For the text-containing cell, return its midpoint in (X, Y) coordinate format. 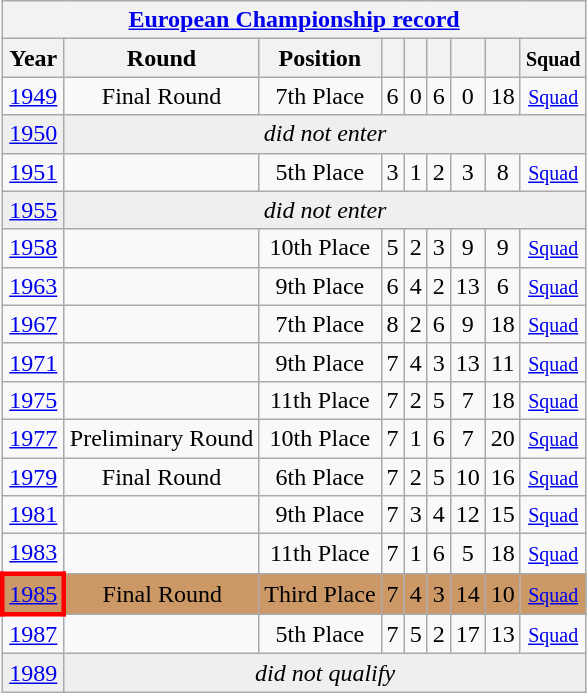
1977 (33, 438)
1949 (33, 96)
1971 (33, 362)
1981 (33, 515)
Round (161, 58)
1950 (33, 134)
1983 (33, 554)
Year (33, 58)
European Championship record (294, 20)
Position (320, 58)
12 (468, 515)
14 (468, 594)
1985 (33, 594)
Preliminary Round (161, 438)
11 (502, 362)
Third Place (320, 594)
1951 (33, 172)
1979 (33, 477)
1963 (33, 286)
1958 (33, 248)
1955 (33, 210)
did not qualify (325, 673)
6th Place (320, 477)
20 (502, 438)
1989 (33, 673)
1975 (33, 400)
15 (502, 515)
1967 (33, 324)
17 (468, 634)
1987 (33, 634)
16 (502, 477)
